Output the [x, y] coordinate of the center of the cell containing the given text.  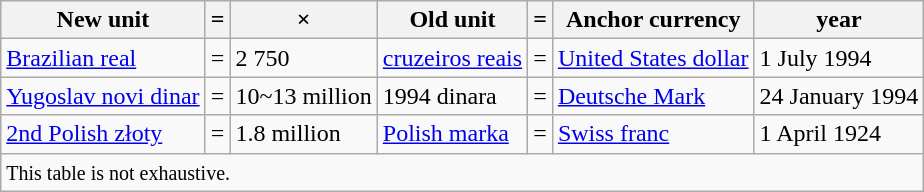
1994 dinara [452, 96]
10~13 million [304, 96]
1 July 1994 [839, 58]
Swiss franc [653, 134]
This table is not exhaustive. [462, 172]
24 January 1994 [839, 96]
Polish marka [452, 134]
United States dollar [653, 58]
year [839, 20]
× [304, 20]
Brazilian real [103, 58]
Anchor currency [653, 20]
Deutsche Mark [653, 96]
2nd Polish złoty [103, 134]
2 750 [304, 58]
cruzeiros reais [452, 58]
Yugoslav novi dinar [103, 96]
Old unit [452, 20]
1.8 million [304, 134]
1 April 1924 [839, 134]
New unit [103, 20]
